Pinpoint the cell where the given text exists, returning its (x, y) midpoint coordinate. 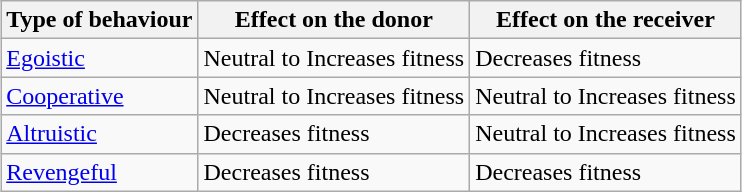
Revengeful (100, 172)
Effect on the donor (334, 20)
Altruistic (100, 134)
Cooperative (100, 96)
Effect on the receiver (606, 20)
Type of behaviour (100, 20)
Egoistic (100, 58)
